Determine the (X, Y) coordinate at the center of the cell enclosing the given text.  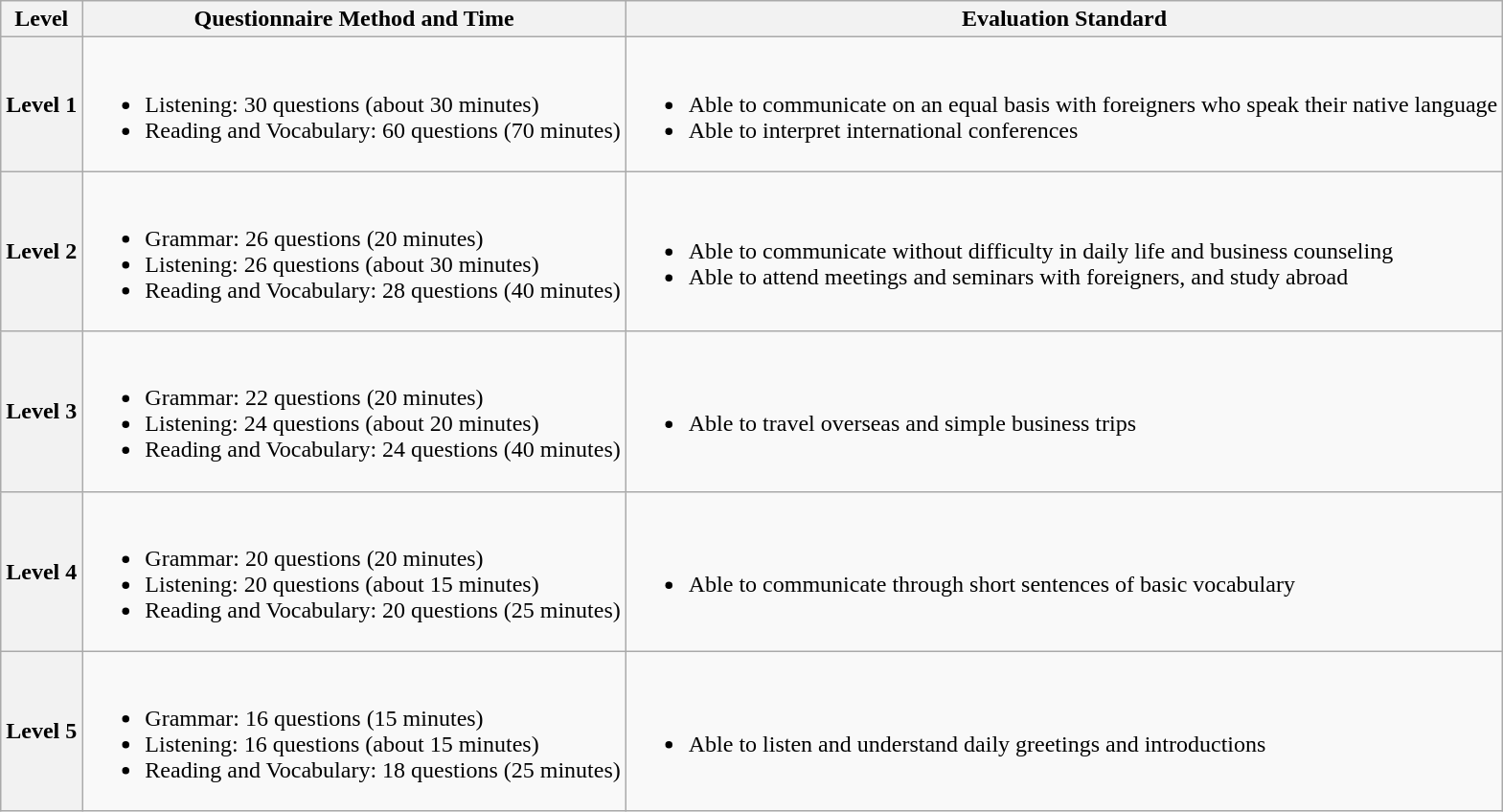
Level 2 (42, 251)
Able to travel overseas and simple business trips (1063, 412)
Able to communicate through short sentences of basic vocabulary (1063, 571)
Evaluation Standard (1063, 19)
Able to communicate without difficulty in daily life and business counselingAble to attend meetings and seminars with foreigners, and study abroad (1063, 251)
Level 5 (42, 732)
Grammar: 22 questions (20 minutes)Listening: 24 questions (about 20 minutes)Reading and Vocabulary: 24 questions (40 minutes) (354, 412)
Level 4 (42, 571)
Level (42, 19)
Grammar: 16 questions (15 minutes)Listening: 16 questions (about 15 minutes)Reading and Vocabulary: 18 questions (25 minutes) (354, 732)
Listening: 30 questions (about 30 minutes)Reading and Vocabulary: 60 questions (70 minutes) (354, 104)
Level 1 (42, 104)
Able to listen and understand daily greetings and introductions (1063, 732)
Grammar: 20 questions (20 minutes)Listening: 20 questions (about 15 minutes)Reading and Vocabulary: 20 questions (25 minutes) (354, 571)
Questionnaire Method and Time (354, 19)
Able to communicate on an equal basis with foreigners who speak their native languageAble to interpret international conferences (1063, 104)
Grammar: 26 questions (20 minutes)Listening: 26 questions (about 30 minutes)Reading and Vocabulary: 28 questions (40 minutes) (354, 251)
Level 3 (42, 412)
